Capture the cell that displays the provided text and extract its [x, y] central coordinate. 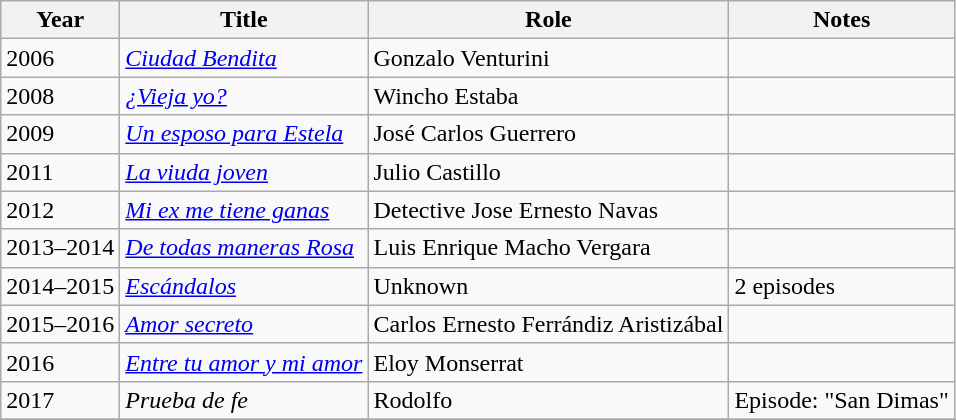
Wincho Estaba [548, 96]
2016 [60, 362]
De todas maneras Rosa [244, 248]
Un esposo para Estela [244, 134]
2017 [60, 400]
Escándalos [244, 286]
Amor secreto [244, 324]
Entre tu amor y mi amor [244, 362]
Role [548, 20]
2013–2014 [60, 248]
2012 [60, 210]
2 episodes [842, 286]
Title [244, 20]
José Carlos Guerrero [548, 134]
Prueba de fe [244, 400]
Carlos Ernesto Ferrándiz Aristizábal [548, 324]
La viuda joven [244, 172]
2009 [60, 134]
Gonzalo Venturini [548, 58]
Julio Castillo [548, 172]
¿Vieja yo? [244, 96]
Ciudad Bendita [244, 58]
Episode: "San Dimas" [842, 400]
Unknown [548, 286]
2014–2015 [60, 286]
Rodolfo [548, 400]
Notes [842, 20]
2006 [60, 58]
Luis Enrique Macho Vergara [548, 248]
2015–2016 [60, 324]
Year [60, 20]
2008 [60, 96]
Detective Jose Ernesto Navas [548, 210]
Mi ex me tiene ganas [244, 210]
Eloy Monserrat [548, 362]
2011 [60, 172]
